Scan for the cell matching the given text and deliver its (x, y) coordinate at center. 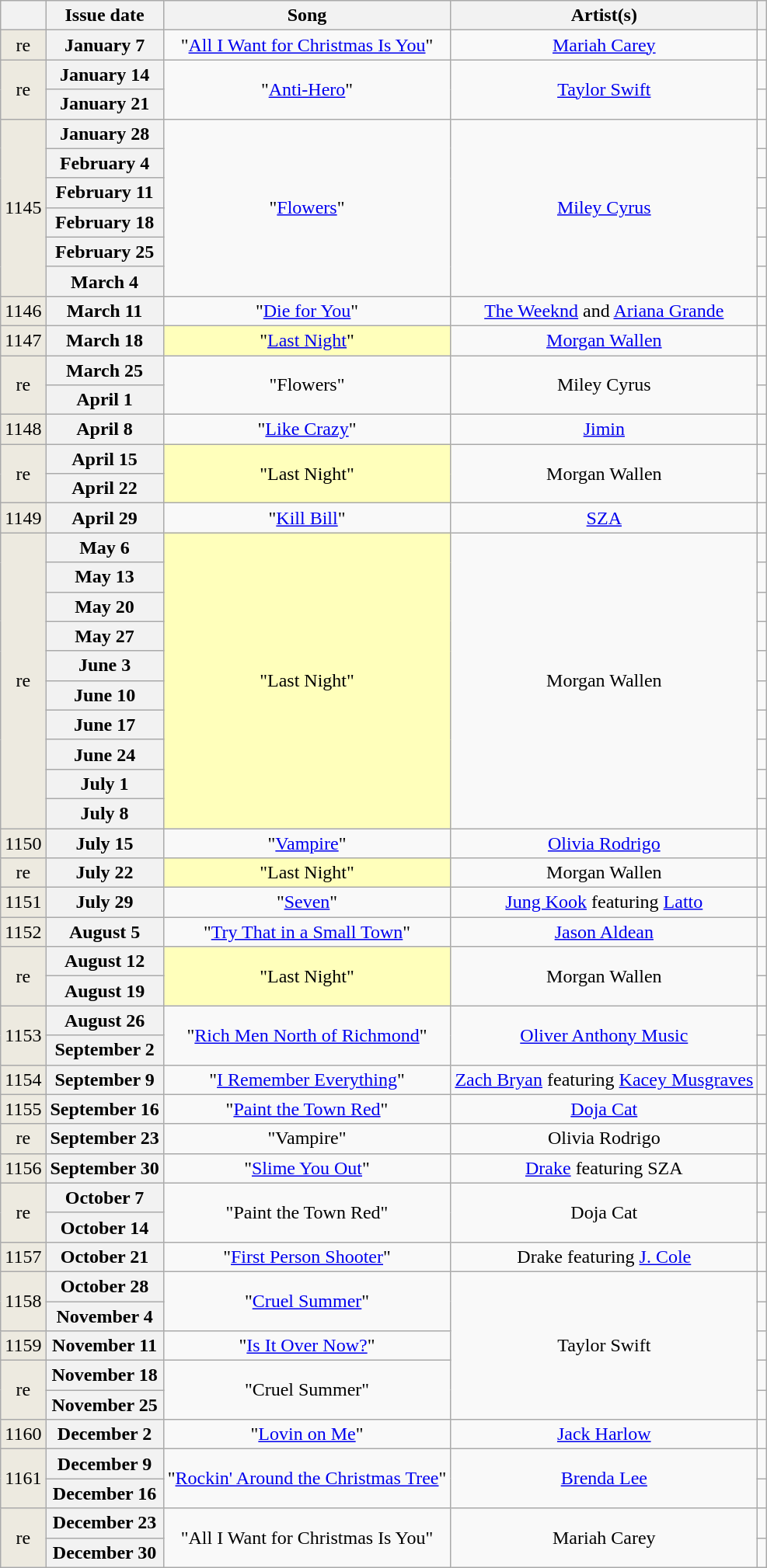
1161 (23, 1479)
November 25 (104, 1405)
September 9 (104, 1080)
September 23 (104, 1139)
Song (307, 16)
July 1 (104, 784)
1160 (23, 1434)
March 4 (104, 281)
"Rockin' Around the Christmas Tree" (307, 1479)
The Weeknd and Ariana Grande (605, 311)
1150 (23, 843)
"Rich Men North of Richmond" (307, 1035)
May 13 (104, 577)
May 6 (104, 548)
November 4 (104, 1316)
Drake featuring SZA (605, 1168)
December 16 (104, 1493)
1151 (23, 902)
July 8 (104, 813)
1155 (23, 1109)
Jason Aldean (605, 932)
October 21 (104, 1257)
December 23 (104, 1523)
January 7 (104, 45)
Zach Bryan featuring Kacey Musgraves (605, 1080)
"Lovin on Me" (307, 1434)
Brenda Lee (605, 1479)
"Kill Bill" (307, 518)
November 18 (104, 1375)
"I Remember Everything" (307, 1080)
Artist(s) (605, 16)
October 14 (104, 1227)
March 11 (104, 311)
"Is It Over Now?" (307, 1346)
1154 (23, 1080)
"Anti-Hero" (307, 89)
July 15 (104, 843)
1157 (23, 1257)
"Slime You Out" (307, 1168)
1158 (23, 1301)
June 10 (104, 695)
June 3 (104, 666)
"Like Crazy" (307, 429)
February 4 (104, 163)
Jimin (605, 429)
1152 (23, 932)
May 20 (104, 607)
1153 (23, 1035)
April 15 (104, 459)
"Die for You" (307, 311)
SZA (605, 518)
August 12 (104, 961)
"Try That in a Small Town" (307, 932)
July 22 (104, 873)
Drake featuring J. Cole (605, 1257)
August 26 (104, 1020)
February 11 (104, 193)
January 14 (104, 75)
December 9 (104, 1464)
January 21 (104, 104)
November 11 (104, 1346)
September 2 (104, 1050)
March 25 (104, 370)
April 29 (104, 518)
Issue date (104, 16)
August 5 (104, 932)
1146 (23, 311)
July 29 (104, 902)
June 17 (104, 725)
October 7 (104, 1198)
1148 (23, 429)
October 28 (104, 1286)
"First Person Shooter" (307, 1257)
Jack Harlow (605, 1434)
1145 (23, 207)
1149 (23, 518)
May 27 (104, 636)
January 28 (104, 134)
March 18 (104, 340)
1159 (23, 1346)
Oliver Anthony Music (605, 1035)
December 30 (104, 1552)
1147 (23, 340)
Jung Kook featuring Latto (605, 902)
September 16 (104, 1109)
April 22 (104, 488)
December 2 (104, 1434)
April 1 (104, 400)
February 25 (104, 252)
"Seven" (307, 902)
June 24 (104, 754)
April 8 (104, 429)
September 30 (104, 1168)
February 18 (104, 222)
August 19 (104, 991)
1156 (23, 1168)
